Return the [x, y] coordinate for the center point of the cell that contains the specified text.  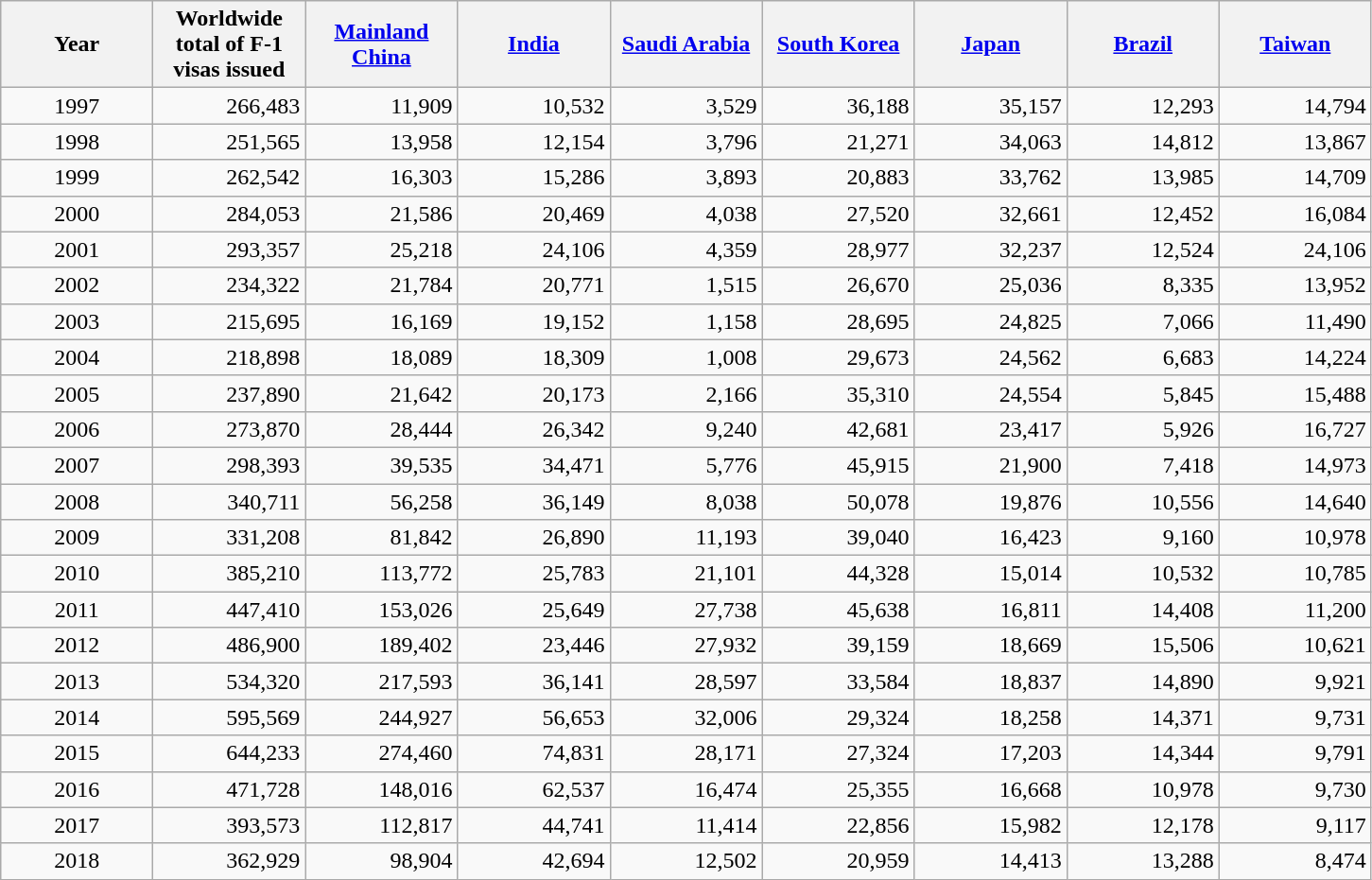
274,460 [382, 753]
27,520 [838, 214]
13,985 [1142, 178]
3,893 [686, 178]
98,904 [382, 861]
1,008 [686, 357]
16,303 [382, 178]
385,210 [229, 574]
12,293 [1142, 106]
273,870 [229, 429]
12,502 [686, 861]
1999 [78, 178]
3,529 [686, 106]
2010 [78, 574]
23,446 [533, 646]
9,731 [1295, 717]
189,402 [382, 646]
534,320 [229, 682]
34,471 [533, 465]
44,328 [838, 574]
12,154 [533, 142]
112,817 [382, 825]
26,890 [533, 538]
62,537 [533, 789]
10,621 [1295, 646]
262,542 [229, 178]
20,771 [533, 285]
32,006 [686, 717]
74,831 [533, 753]
24,825 [991, 321]
50,078 [838, 502]
39,040 [838, 538]
8,038 [686, 502]
12,452 [1142, 214]
2004 [78, 357]
2008 [78, 502]
284,053 [229, 214]
18,089 [382, 357]
644,233 [229, 753]
9,791 [1295, 753]
447,410 [229, 610]
9,240 [686, 429]
15,982 [991, 825]
148,016 [382, 789]
36,149 [533, 502]
25,218 [382, 250]
15,488 [1295, 393]
15,286 [533, 178]
20,469 [533, 214]
20,959 [838, 861]
1,515 [686, 285]
331,208 [229, 538]
153,026 [382, 610]
24,562 [991, 357]
12,524 [1142, 250]
16,668 [991, 789]
42,694 [533, 861]
39,159 [838, 646]
16,811 [991, 610]
5,845 [1142, 393]
217,593 [382, 682]
42,681 [838, 429]
2,166 [686, 393]
1,158 [686, 321]
15,014 [991, 574]
Saudi Arabia [686, 44]
293,357 [229, 250]
Japan [991, 44]
2000 [78, 214]
2011 [78, 610]
56,653 [533, 717]
39,535 [382, 465]
11,193 [686, 538]
13,952 [1295, 285]
14,640 [1295, 502]
33,584 [838, 682]
14,413 [991, 861]
11,909 [382, 106]
28,597 [686, 682]
5,776 [686, 465]
2013 [78, 682]
18,837 [991, 682]
9,921 [1295, 682]
14,224 [1295, 357]
218,898 [229, 357]
8,474 [1295, 861]
1998 [78, 142]
35,310 [838, 393]
24,554 [991, 393]
28,171 [686, 753]
28,977 [838, 250]
21,586 [382, 214]
28,444 [382, 429]
237,890 [229, 393]
44,741 [533, 825]
11,414 [686, 825]
2016 [78, 789]
4,038 [686, 214]
6,683 [1142, 357]
595,569 [229, 717]
14,709 [1295, 178]
215,695 [229, 321]
10,785 [1295, 574]
14,344 [1142, 753]
20,173 [533, 393]
21,900 [991, 465]
25,649 [533, 610]
33,762 [991, 178]
4,359 [686, 250]
18,309 [533, 357]
14,794 [1295, 106]
56,258 [382, 502]
298,393 [229, 465]
2006 [78, 429]
393,573 [229, 825]
11,490 [1295, 321]
5,926 [1142, 429]
11,200 [1295, 610]
9,160 [1142, 538]
35,157 [991, 106]
340,711 [229, 502]
10,556 [1142, 502]
7,418 [1142, 465]
16,084 [1295, 214]
Taiwan [1295, 44]
19,152 [533, 321]
2015 [78, 753]
2001 [78, 250]
7,066 [1142, 321]
18,669 [991, 646]
Year [78, 44]
21,271 [838, 142]
South Korea [838, 44]
34,063 [991, 142]
Mainland China [382, 44]
18,258 [991, 717]
29,324 [838, 717]
16,727 [1295, 429]
15,506 [1142, 646]
244,927 [382, 717]
27,324 [838, 753]
23,417 [991, 429]
13,288 [1142, 861]
2017 [78, 825]
81,842 [382, 538]
14,973 [1295, 465]
14,890 [1142, 682]
113,772 [382, 574]
26,670 [838, 285]
25,036 [991, 285]
21,642 [382, 393]
27,932 [686, 646]
471,728 [229, 789]
14,812 [1142, 142]
12,178 [1142, 825]
266,483 [229, 106]
Brazil [1142, 44]
486,900 [229, 646]
21,101 [686, 574]
25,783 [533, 574]
234,322 [229, 285]
9,730 [1295, 789]
2012 [78, 646]
45,638 [838, 610]
28,695 [838, 321]
17,203 [991, 753]
14,408 [1142, 610]
2002 [78, 285]
16,423 [991, 538]
2005 [78, 393]
Worldwide total of F-1 visas issued [229, 44]
36,141 [533, 682]
16,169 [382, 321]
32,237 [991, 250]
8,335 [1142, 285]
27,738 [686, 610]
25,355 [838, 789]
21,784 [382, 285]
20,883 [838, 178]
India [533, 44]
362,929 [229, 861]
1997 [78, 106]
19,876 [991, 502]
2018 [78, 861]
29,673 [838, 357]
45,915 [838, 465]
14,371 [1142, 717]
2014 [78, 717]
16,474 [686, 789]
2003 [78, 321]
2009 [78, 538]
3,796 [686, 142]
2007 [78, 465]
13,867 [1295, 142]
22,856 [838, 825]
26,342 [533, 429]
9,117 [1295, 825]
13,958 [382, 142]
251,565 [229, 142]
32,661 [991, 214]
36,188 [838, 106]
